Pinpoint the cell where the given text exists, returning its [x, y] midpoint coordinate. 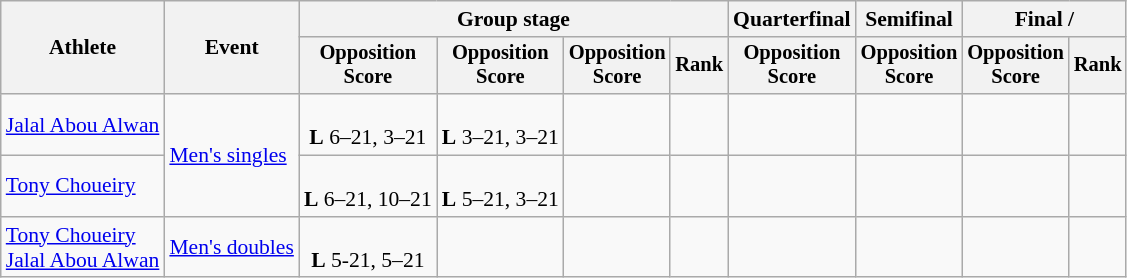
Athlete [83, 48]
Semifinal [910, 19]
Tony ChoueiryJalal Abou Alwan [83, 248]
Men's doubles [232, 248]
Jalal Abou Alwan [83, 124]
Quarterfinal [792, 19]
L 3–21, 3–21 [500, 124]
L 5-21, 5–21 [368, 248]
L 5–21, 3–21 [500, 186]
L 6–21, 10–21 [368, 186]
Event [232, 48]
Men's singles [232, 155]
Group stage [514, 19]
Final / [1044, 19]
L 6–21, 3–21 [368, 124]
Tony Choueiry [83, 186]
